Provide the (X, Y) coordinate of the cell's center where the given text is located.  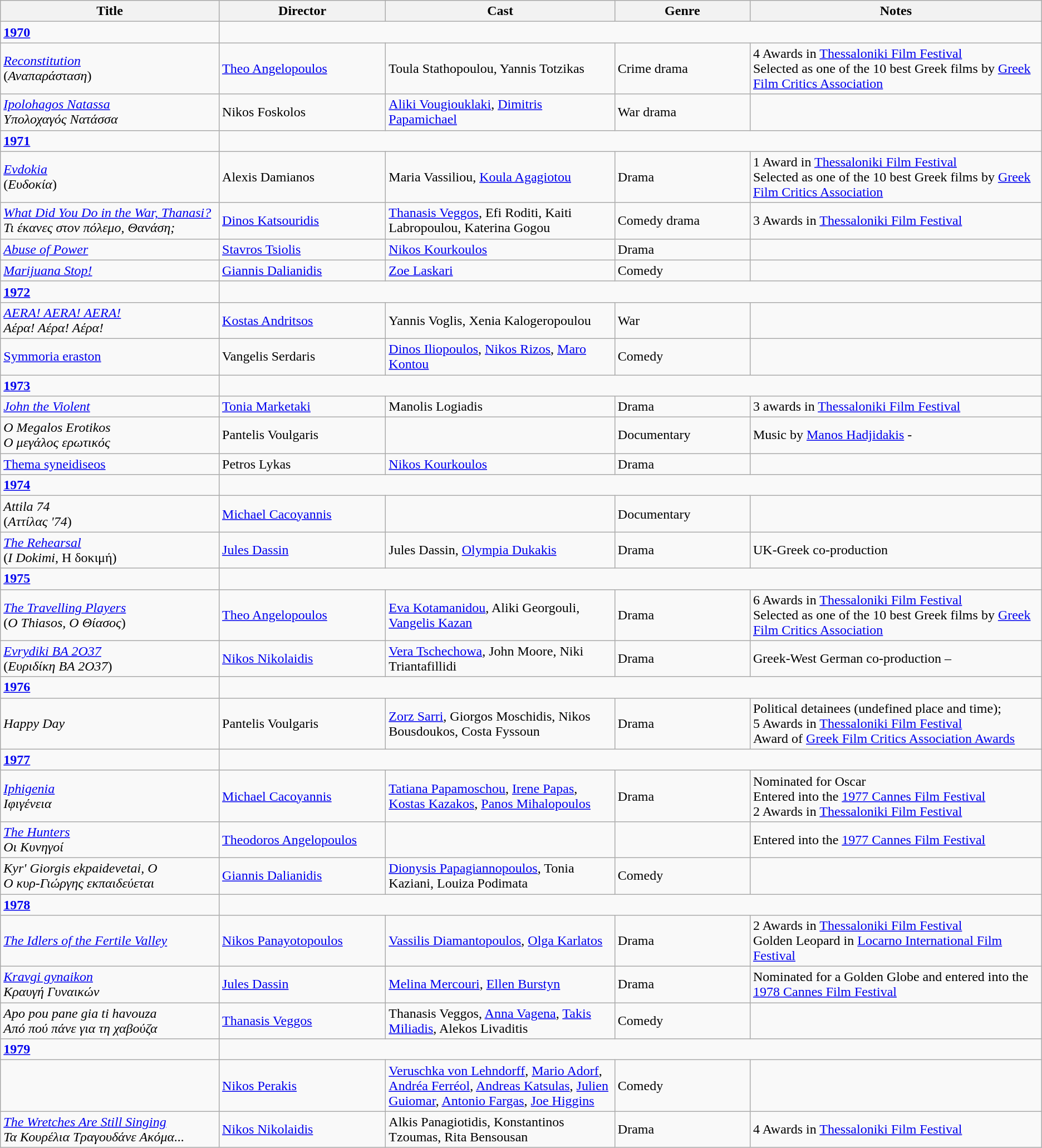
Apo pou pane gia ti havouzaΑπό πού πάνε για τη χαβούζα (110, 1021)
Tonia Marketaki (303, 407)
John the Violent (110, 407)
Tatiana Papamoschou, Irene Papas, Kostas Kazakos, Panos Mihalopoulos (500, 796)
Greek-West German co-production – (896, 659)
6 Awards in Thessaloniki Film FestivalSelected as one of the 10 best Greek films by Greek Film Critics Association (896, 615)
1971 (110, 141)
4 Awards in Thessaloniki Film Festival (896, 1130)
Thema syneidiseos (110, 464)
The Idlers of the Fertile Valley (110, 941)
Entered into the 1977 Cannes Film Festival (896, 839)
Nominated for a Golden Globe and entered into the 1978 Cannes Film Festival (896, 985)
1970 (110, 32)
Title (110, 11)
1 Award in Thessaloniki Film FestivalSelected as one of the 10 best Greek films by Greek Film Critics Association (896, 177)
1973 (110, 386)
1972 (110, 292)
Dinos Iliopoulos, Nikos Rizos, Maro Kontou (500, 356)
Veruschka von Lehndorff, Mario Adorf, Andréa Ferréol, Andreas Katsulas, Julien Guiomar, Antonio Fargas, Joe Higgins (500, 1086)
Political detainees (undefined place and time);5 Awards in Thessaloniki Film FestivalAward of Greek Film Critics Association Awards (896, 723)
Evrydiki BA 2O37 (Ευριδίκη ΒΑ 2Ο37) (110, 659)
IphigeniaΙφιγένεια (110, 796)
Dinos Katsouridis (303, 220)
The Wretches Are Still SingingΤα Κουρέλια Τραγουδάνε Ακόμα... (110, 1130)
Kyr' Giorgis ekpaidevetai, OΟ κυρ-Γιώργης εκπαιδεύεται (110, 876)
2 Awards in Thessaloniki Film FestivalGolden Leopard in Locarno International Film Festival (896, 941)
Notes (896, 11)
1974 (110, 485)
Manolis Logiadis (500, 407)
Theodoros Angelopoulos (303, 839)
Dionysis Papagiannopoulos, Tonia Kaziani, Louiza Podimata (500, 876)
Vera Tschechowa, John Moore, Niki Triantafillidi (500, 659)
Yannis Voglis, Xenia Kalogeropoulou (500, 321)
Ipolohagos NatassaΥπολοχαγός Νατάσσα (110, 112)
Symmoria eraston (110, 356)
Melina Mercouri, Ellen Burstyn (500, 985)
Zorz Sarri, Giorgos Moschidis, Nikos Bousdoukos, Costa Fyssoun (500, 723)
Thanasis Veggos (303, 1021)
Alkis Panagiotidis, Konstantinos Tzoumas, Rita Bensousan (500, 1130)
Thanasis Veggos, Anna Vagena, Takis Miliadis, Alekos Livaditis (500, 1021)
3 Awards in Thessaloniki Film Festival (896, 220)
Nikos Foskolos (303, 112)
1979 (110, 1050)
Petros Lykas (303, 464)
The Rehearsal(I Dokimi, Η δοκιμή) (110, 550)
Nominated for OscarEntered into the 1977 Cannes Film Festival2 Awards in Thessaloniki Film Festival (896, 796)
Thanasis Veggos, Efi Roditi, Kaiti Labropoulou, Katerina Gogou (500, 220)
Toula Stathopoulou, Yannis Totzikas (500, 68)
Crime drama (682, 68)
Kostas Andritsos (303, 321)
Aliki Vougiouklaki, Dimitris Papamichael (500, 112)
Nikos Perakis (303, 1086)
1976 (110, 687)
What Did You Do in the War, Thanasi?Τι έκανες στον πόλεμο, Θανάση; (110, 220)
Alexis Damianos (303, 177)
Director (303, 11)
Vassilis Diamantopoulos, Olga Karlatos (500, 941)
War (682, 321)
4 Awards in Thessaloniki Film FestivalSelected as one of the 10 best Greek films by Greek Film Critics Association (896, 68)
Reconstitution(Αναπαράσταση) (110, 68)
Stavros Tsiolis (303, 249)
Marijuana Stop! (110, 270)
Zoe Laskari (500, 270)
Cast (500, 11)
Vangelis Serdaris (303, 356)
Evdokia(Ευδοκία) (110, 177)
O Megalos ErotikosΟ μεγάλος ερωτικός (110, 435)
1977 (110, 760)
Happy Day (110, 723)
Attila 74(Αττίλας '74) (110, 514)
1975 (110, 579)
Comedy drama (682, 220)
The Travelling Players (O Thiasos, Ο Θίασος) (110, 615)
War drama (682, 112)
Nikos Panayotopoulos (303, 941)
1978 (110, 904)
Jules Dassin, Olympia Dukakis (500, 550)
Kravgi gynaikonΚραυγή Γυναικών (110, 985)
Abuse of Power (110, 249)
Music by Manos Hadjidakis - (896, 435)
3 awards in Thessaloniki Film Festival (896, 407)
Eva Kotamanidou, Aliki Georgouli, Vangelis Kazan (500, 615)
UK-Greek co-production (896, 550)
Genre (682, 11)
The Hunters Οι Κυνηγοί (110, 839)
Maria Vassiliou, Koula Agagiotou (500, 177)
AERA! AERA! AERA!Αέρα! Αέρα! Αέρα! (110, 321)
